Detect which cell encompasses the target text, then output its (x, y) center coordinate. 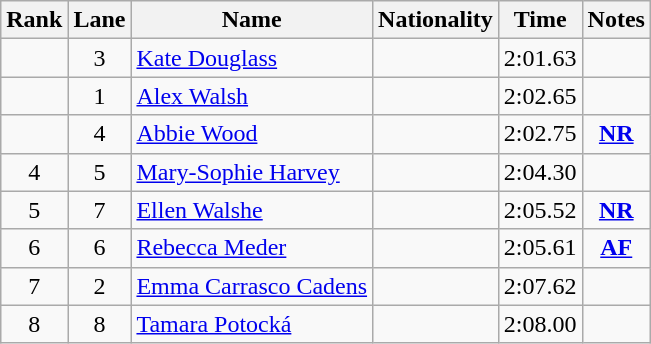
Rank (34, 20)
Notes (616, 20)
2:02.65 (540, 96)
2:08.00 (540, 324)
Lane (100, 20)
2:05.61 (540, 248)
2:07.62 (540, 286)
2 (100, 286)
Name (252, 20)
3 (100, 58)
Emma Carrasco Cadens (252, 286)
1 (100, 96)
Rebecca Meder (252, 248)
Alex Walsh (252, 96)
Tamara Potocká (252, 324)
Mary-Sophie Harvey (252, 172)
Kate Douglass (252, 58)
2:05.52 (540, 210)
2:02.75 (540, 134)
2:01.63 (540, 58)
Ellen Walshe (252, 210)
Time (540, 20)
2:04.30 (540, 172)
AF (616, 248)
Nationality (436, 20)
Abbie Wood (252, 134)
